Extract the [x, y] coordinate from the center of the cell holding the provided text.  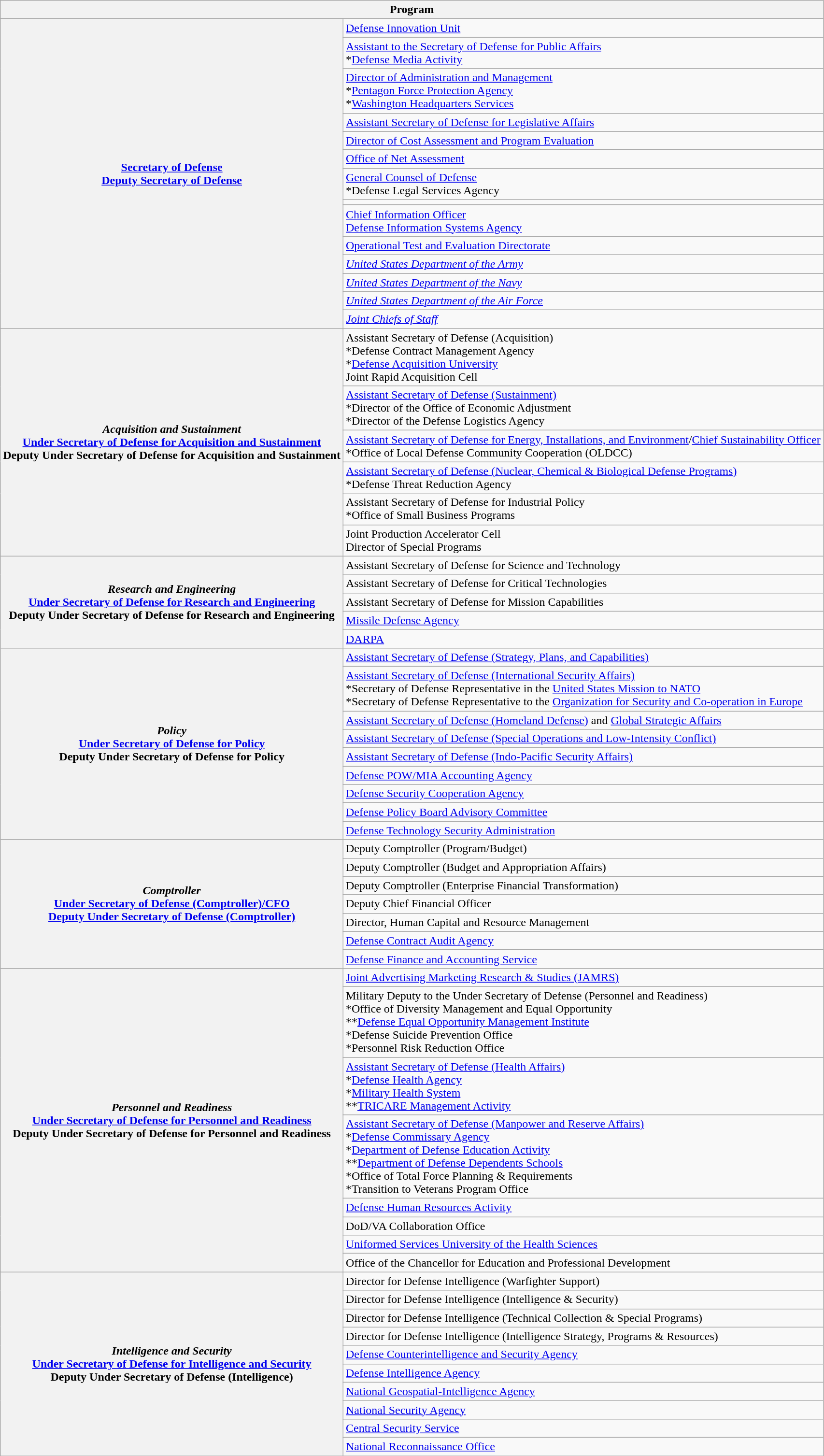
Assistant Secretary of Defense (Indo-Pacific Security Affairs) [583, 757]
National Security Agency [583, 1410]
Deputy Chief Financial Officer [583, 904]
Defense Finance and Accounting Service [583, 959]
Intelligence and SecurityUnder Secretary of Defense for Intelligence and SecurityDeputy Under Secretary of Defense (Intelligence) [172, 1364]
Assistant Secretary of Defense (Special Operations and Low-Intensity Conflict) [583, 739]
National Geospatial-Intelligence Agency [583, 1391]
Director for Defense Intelligence (Intelligence & Security) [583, 1299]
Assistant Secretary of Defense (Homeland Defense) and Global Strategic Affairs [583, 720]
Office of Net Assessment [583, 159]
Operational Test and Evaluation Directorate [583, 245]
Uniformed Services University of the Health Sciences [583, 1244]
Missile Defense Agency [583, 620]
Research and EngineeringUnder Secretary of Defense for Research and EngineeringDeputy Under Secretary of Defense for Research and Engineering [172, 602]
Assistant Secretary of Defense for Industrial Policy*Office of Small Business Programs [583, 509]
United States Department of the Army [583, 264]
Director for Defense Intelligence (Warfighter Support) [583, 1281]
Program [412, 10]
Defense Intelligence Agency [583, 1373]
Assistant Secretary of Defense (Sustainment)*Director of the Office of Economic Adjustment*Director of the Defense Logistics Agency [583, 408]
Deputy Comptroller (Program/Budget) [583, 849]
PolicyUnder Secretary of Defense for PolicyDeputy Under Secretary of Defense for Policy [172, 744]
Central Security Service [583, 1428]
Assistant to the Secretary of Defense for Public Affairs*Defense Media Activity [583, 53]
Defense Human Resources Activity [583, 1208]
DoD/VA Collaboration Office [583, 1226]
Deputy Comptroller (Budget and Appropriation Affairs) [583, 867]
Office of the Chancellor for Education and Professional Development [583, 1263]
Defense Contract Audit Agency [583, 941]
ComptrollerUnder Secretary of Defense (Comptroller)/CFODeputy Under Secretary of Defense (Comptroller) [172, 904]
Defense Security Cooperation Agency [583, 794]
Defense Policy Board Advisory Committee [583, 812]
Joint Advertising Marketing Research & Studies (JAMRS) [583, 977]
Defense Technology Security Administration [583, 830]
Joint Chiefs of Staff [583, 319]
United States Department of the Air Force [583, 301]
Director of Cost Assessment and Program Evaluation [583, 141]
United States Department of the Navy [583, 283]
Director for Defense Intelligence (Intelligence Strategy, Programs & Resources) [583, 1336]
Director of Administration and Management*Pentagon Force Protection Agency*Washington Headquarters Services [583, 91]
DARPA [583, 639]
Assistant Secretary of Defense for Legislative Affairs [583, 122]
National Reconnaissance Office [583, 1446]
Defense Innovation Unit [583, 28]
Deputy Comptroller (Enterprise Financial Transformation) [583, 885]
Assistant Secretary of Defense for Critical Technologies [583, 584]
Director, Human Capital and Resource Management [583, 922]
Director for Defense Intelligence (Technical Collection & Special Programs) [583, 1318]
Assistant Secretary of Defense for Science and Technology [583, 565]
Assistant Secretary of Defense for Mission Capabilities [583, 602]
Personnel and ReadinessUnder Secretary of Defense for Personnel and ReadinessDeputy Under Secretary of Defense for Personnel and Readiness [172, 1120]
Joint Production Accelerator CellDirector of Special Programs [583, 540]
Assistant Secretary of Defense (Health Affairs)*Defense Health Agency*Military Health System**TRICARE Management Activity [583, 1086]
Defense Counterintelligence and Security Agency [583, 1355]
General Counsel of Defense*Defense Legal Services Agency [583, 184]
Defense POW/MIA Accounting Agency [583, 775]
Chief Information OfficerDefense Information Systems Agency [583, 220]
Assistant Secretary of Defense (Acquisition)*Defense Contract Management Agency*Defense Acquisition UniversityJoint Rapid Acquisition Cell [583, 357]
Assistant Secretary of Defense (Nuclear, Chemical & Biological Defense Programs)*Defense Threat Reduction Agency [583, 477]
Assistant Secretary of Defense (Strategy, Plans, and Capabilities) [583, 657]
Secretary of DefenseDeputy Secretary of Defense [172, 174]
